Output the (x, y) coordinate of the center of the cell containing the given text.  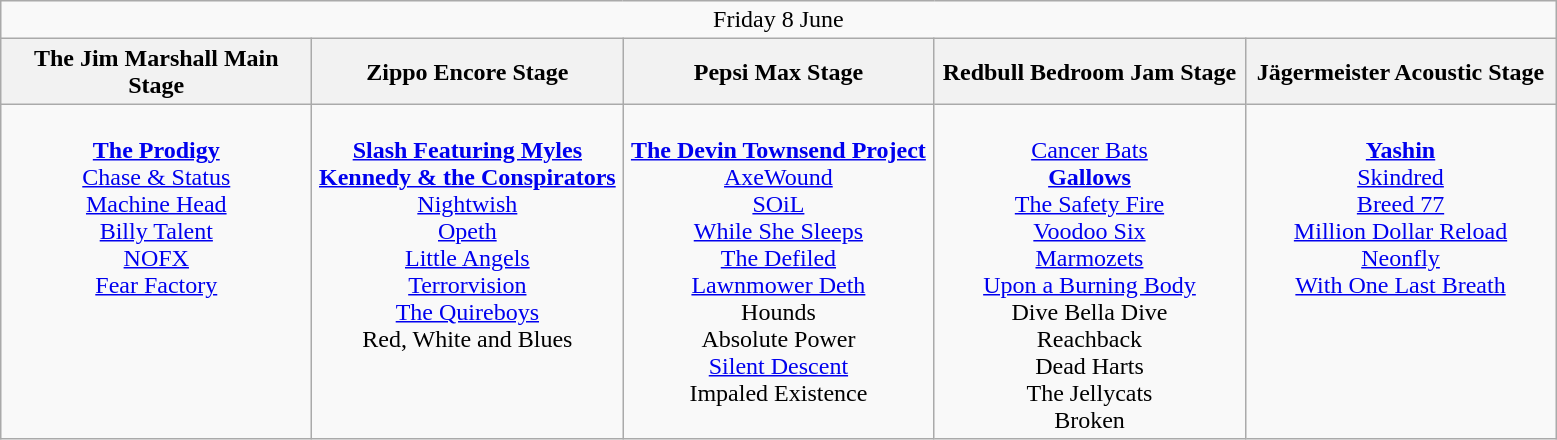
Yashin Skindred Breed 77 Million Dollar Reload Neonfly With One Last Breath (1400, 272)
Pepsi Max Stage (778, 72)
Friday 8 June (778, 20)
Slash Featuring Myles Kennedy & the Conspirators Nightwish Opeth Little Angels Terrorvision The Quireboys Red, White and Blues (468, 272)
Cancer Bats Gallows The Safety Fire Voodoo Six Marmozets Upon a Burning Body Dive Bella Dive Reachback Dead Harts The Jellycats Broken (1090, 272)
The Devin Townsend Project AxeWound SOiL While She Sleeps The Defiled Lawnmower Deth Hounds Absolute Power Silent Descent Impaled Existence (778, 272)
The Jim Marshall Main Stage (156, 72)
Zippo Encore Stage (468, 72)
Redbull Bedroom Jam Stage (1090, 72)
Jägermeister Acoustic Stage (1400, 72)
The Prodigy Chase & Status Machine Head Billy Talent NOFX Fear Factory (156, 272)
